From the cell containing the given text, extract its center point as [X, Y] coordinate. 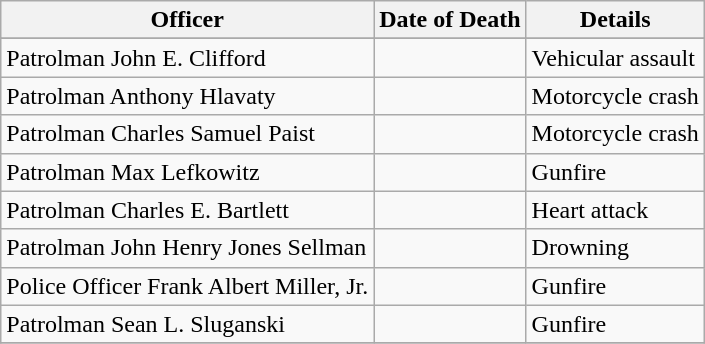
Date of Death [450, 20]
Vehicular assault [615, 58]
Heart attack [615, 210]
Officer [188, 20]
Patrolman Max Lefkowitz [188, 172]
Police Officer Frank Albert Miller, Jr. [188, 286]
Patrolman John Henry Jones Sellman [188, 248]
Patrolman Sean L. Sluganski [188, 324]
Patrolman Charles Samuel Paist [188, 134]
Drowning [615, 248]
Patrolman Charles E. Bartlett [188, 210]
Patrolman Anthony Hlavaty [188, 96]
Patrolman John E. Clifford [188, 58]
Details [615, 20]
